Find where the given text appears and provide that cell's center as [x, y] coordinate. 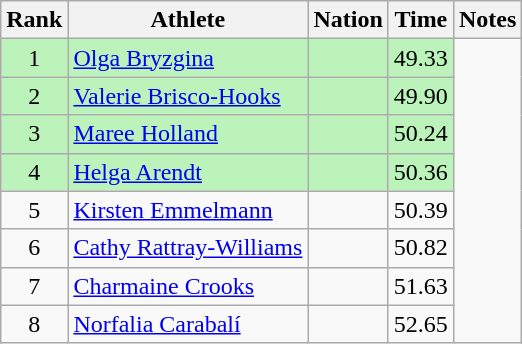
Kirsten Emmelmann [188, 210]
Charmaine Crooks [188, 286]
Norfalia Carabalí [188, 324]
2 [34, 96]
6 [34, 248]
Valerie Brisco-Hooks [188, 96]
Rank [34, 20]
Athlete [188, 20]
4 [34, 172]
Cathy Rattray-Williams [188, 248]
49.33 [420, 58]
50.82 [420, 248]
8 [34, 324]
Nation [348, 20]
Olga Bryzgina [188, 58]
50.39 [420, 210]
50.24 [420, 134]
52.65 [420, 324]
5 [34, 210]
3 [34, 134]
Helga Arendt [188, 172]
49.90 [420, 96]
51.63 [420, 286]
Notes [487, 20]
1 [34, 58]
Time [420, 20]
7 [34, 286]
Maree Holland [188, 134]
50.36 [420, 172]
